Scan for the cell matching the given text and deliver its (X, Y) coordinate at center. 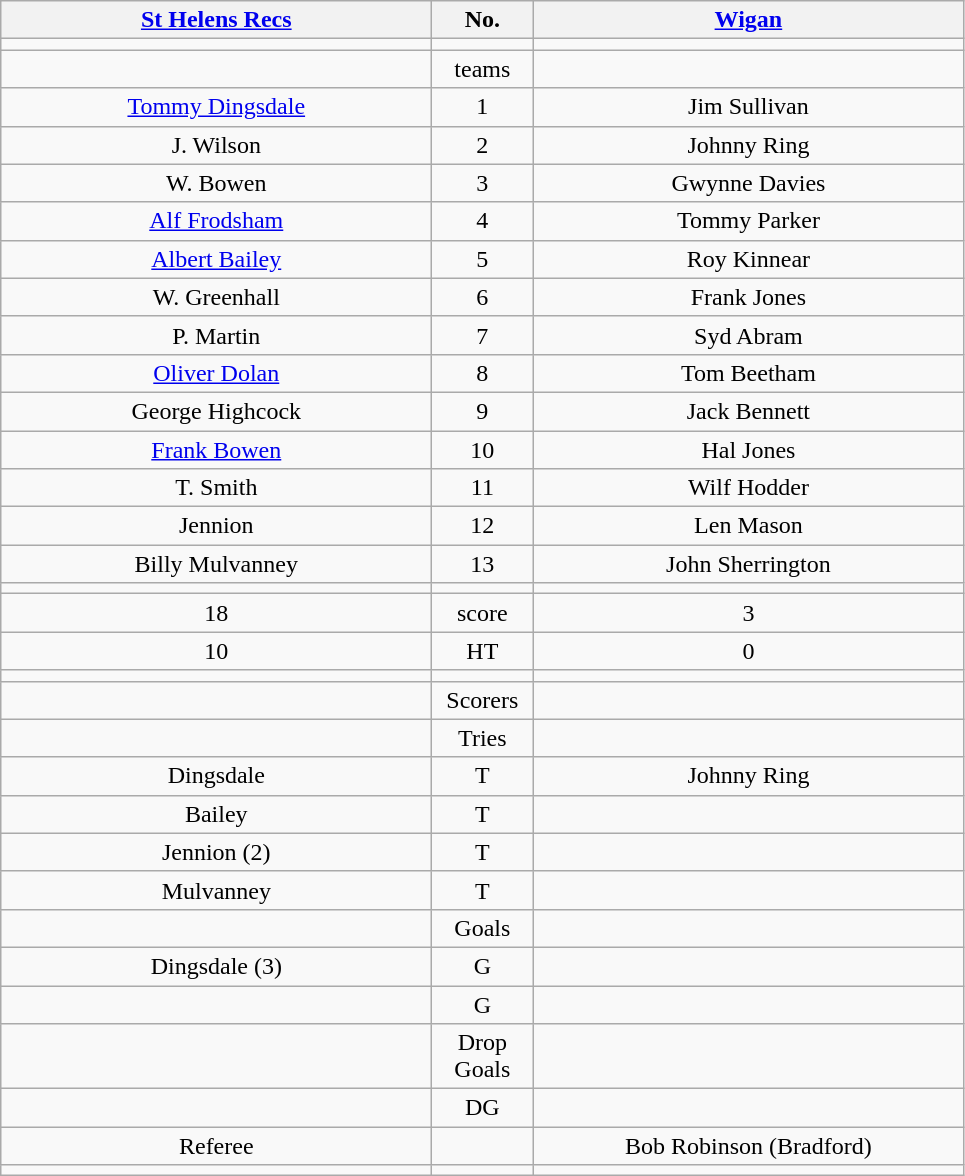
Bob Robinson (Bradford) (748, 1146)
W. Bowen (216, 183)
Drop Goals (482, 1056)
Tom Beetham (748, 373)
18 (216, 613)
HT (482, 651)
1 (482, 107)
Frank Jones (748, 297)
Roy Kinnear (748, 259)
2 (482, 145)
9 (482, 411)
George Highcock (216, 411)
score (482, 613)
Wigan (748, 20)
12 (482, 526)
DG (482, 1108)
Dingsdale (3) (216, 966)
13 (482, 564)
0 (748, 651)
Tommy Parker (748, 221)
Jim Sullivan (748, 107)
Frank Bowen (216, 449)
Wilf Hodder (748, 488)
Billy Mulvanney (216, 564)
Alf Frodsham (216, 221)
8 (482, 373)
Tommy Dingsdale (216, 107)
Jennion (216, 526)
Bailey (216, 814)
P. Martin (216, 335)
Hal Jones (748, 449)
Goals (482, 928)
Len Mason (748, 526)
St Helens Recs (216, 20)
Jennion (2) (216, 852)
Dingsdale (216, 776)
5 (482, 259)
Scorers (482, 700)
Oliver Dolan (216, 373)
W. Greenhall (216, 297)
6 (482, 297)
Tries (482, 738)
No. (482, 20)
T. Smith (216, 488)
John Sherrington (748, 564)
11 (482, 488)
teams (482, 69)
J. Wilson (216, 145)
7 (482, 335)
Referee (216, 1146)
Mulvanney (216, 890)
4 (482, 221)
Jack Bennett (748, 411)
Gwynne Davies (748, 183)
Syd Abram (748, 335)
Albert Bailey (216, 259)
